Search for the cell housing the specified text and yield its [x, y] center coordinate. 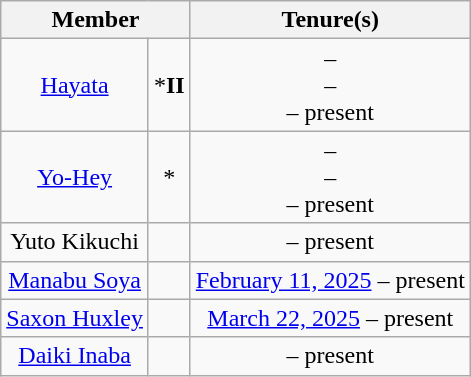
Yo-Hey [75, 177]
Member [96, 20]
Daiki Inaba [75, 356]
Manabu Soya [75, 280]
Hayata [75, 85]
Saxon Huxley [75, 318]
Yuto Kikuchi [75, 242]
March 22, 2025 – present [330, 318]
February 11, 2025 – present [330, 280]
* [169, 177]
*II [169, 85]
Tenure(s) [330, 20]
